Extract the (x, y) coordinate from the center of the cell holding the provided text.  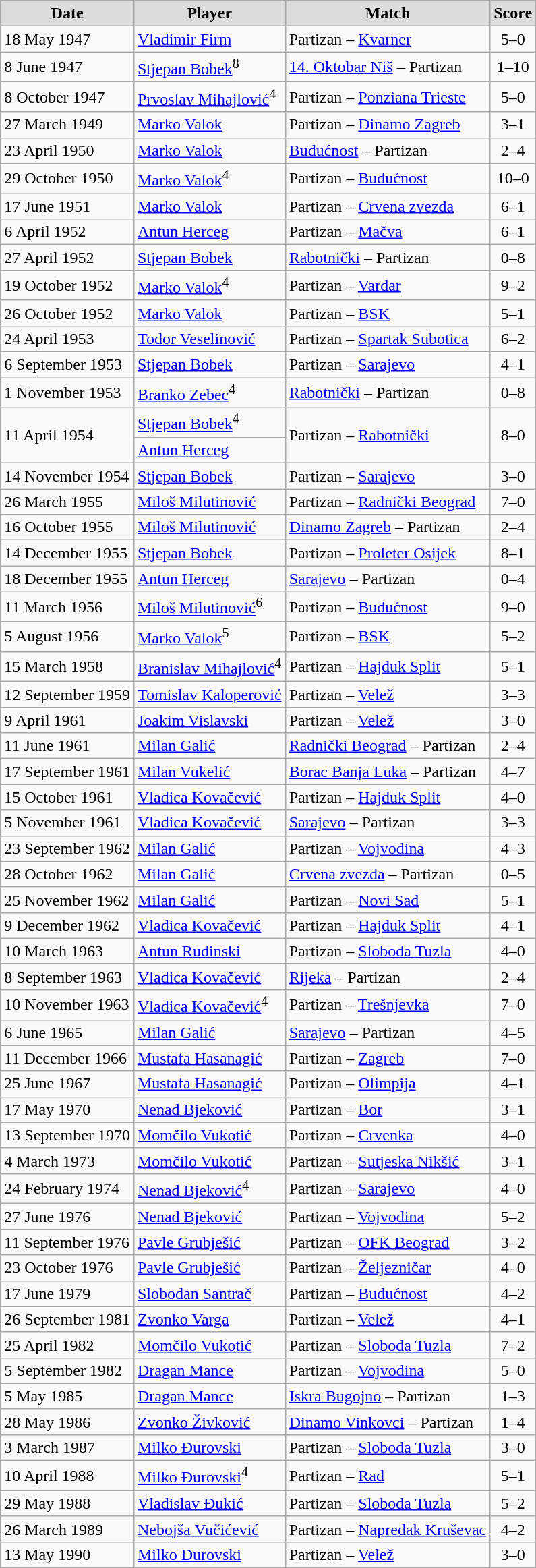
Milan Vukelić (209, 772)
14 December 1955 (67, 553)
Score (513, 13)
Stjepan Bobek4 (209, 422)
26 March 1955 (67, 502)
18 May 1947 (67, 39)
25 June 1967 (67, 1084)
10 March 1963 (67, 951)
11 December 1966 (67, 1058)
1 November 1953 (67, 393)
0–5 (513, 874)
5 August 1956 (67, 637)
24 February 1974 (67, 1188)
Partizan – Napredak Kruševac (388, 1529)
1–3 (513, 1396)
9 April 1961 (67, 720)
Todor Veselinović (209, 339)
Partizan – Crvena zvezda (388, 206)
Partizan – Trešnjevka (388, 1005)
10 April 1988 (67, 1476)
28 May 1986 (67, 1422)
26 March 1989 (67, 1529)
Partizan – Sutjeska Nikšić (388, 1161)
18 December 1955 (67, 579)
6 September 1953 (67, 365)
27 April 1952 (67, 258)
Vladica Kovačević4 (209, 1005)
13 May 1990 (67, 1555)
11 April 1954 (67, 436)
Partizan – OFK Beograd (388, 1242)
Vladimir Firm (209, 39)
23 September 1962 (67, 848)
Partizan – Bor (388, 1109)
Antun Rudinski (209, 951)
Partizan – Olimpija (388, 1084)
4–5 (513, 1033)
17 May 1970 (67, 1109)
Stjepan Bobek8 (209, 67)
17 September 1961 (67, 772)
Tomislav Kaloperović (209, 695)
8–1 (513, 553)
23 October 1976 (67, 1268)
26 October 1952 (67, 313)
27 June 1976 (67, 1217)
27 March 1949 (67, 125)
4–3 (513, 848)
Vladislav Đukić (209, 1503)
19 October 1952 (67, 286)
Partizan – Ponziana Trieste (388, 97)
0–4 (513, 579)
8 October 1947 (67, 97)
14 November 1954 (67, 476)
6 June 1965 (67, 1033)
Nenad Bjeković4 (209, 1188)
13 September 1970 (67, 1135)
3–2 (513, 1242)
26 September 1981 (67, 1319)
Partizan – Zagreb (388, 1058)
Prvoslav Mihajlović4 (209, 97)
Partizan – Proleter Osijek (388, 553)
1–4 (513, 1422)
9–0 (513, 607)
Rijeka – Partizan (388, 977)
Marko Valok5 (209, 637)
7–2 (513, 1345)
Partizan – Rad (388, 1476)
15 March 1958 (67, 666)
Partizan – Spartak Subotica (388, 339)
16 October 1955 (67, 527)
Partizan – Crvenka (388, 1135)
Iskra Bugojno – Partizan (388, 1396)
Match (388, 13)
6 April 1952 (67, 232)
3 March 1987 (67, 1448)
Slobodan Santrač (209, 1294)
Zvonko Varga (209, 1319)
Partizan – Dinamo Zagreb (388, 125)
8 June 1947 (67, 67)
Partizan – Mačva (388, 232)
Dinamo Zagreb – Partizan (388, 527)
Partizan – Željezničar (388, 1268)
Milko Đurovski4 (209, 1476)
8–0 (513, 436)
4 March 1973 (67, 1161)
Branko Zebec4 (209, 393)
Joakim Vislavski (209, 720)
5 September 1982 (67, 1370)
4–7 (513, 772)
Partizan – Radnički Beograd (388, 502)
Dinamo Vinkovci – Partizan (388, 1422)
25 April 1982 (67, 1345)
Partizan – Vardar (388, 286)
25 November 1962 (67, 900)
Zvonko Živković (209, 1422)
5 May 1985 (67, 1396)
Miloš Milutinović6 (209, 607)
Branislav Mihajlović4 (209, 666)
5 November 1961 (67, 823)
Partizan – Kvarner (388, 39)
Radnički Beograd – Partizan (388, 746)
29 October 1950 (67, 178)
Date (67, 13)
29 May 1988 (67, 1503)
8 September 1963 (67, 977)
28 October 1962 (67, 874)
9 December 1962 (67, 925)
Borac Banja Luka – Partizan (388, 772)
17 June 1951 (67, 206)
Player (209, 13)
Partizan – Rabotnički (388, 436)
9–2 (513, 286)
11 June 1961 (67, 746)
Nebojša Vučićević (209, 1529)
11 March 1956 (67, 607)
17 June 1979 (67, 1294)
6–2 (513, 339)
24 April 1953 (67, 339)
Budućnost – Partizan (388, 150)
14. Oktobar Niš – Partizan (388, 67)
15 October 1961 (67, 797)
11 September 1976 (67, 1242)
10 November 1963 (67, 1005)
Crvena zvezda – Partizan (388, 874)
12 September 1959 (67, 695)
1–10 (513, 67)
Partizan – Novi Sad (388, 900)
10–0 (513, 178)
23 April 1950 (67, 150)
